Search for the cell housing the specified text and yield its (X, Y) center coordinate. 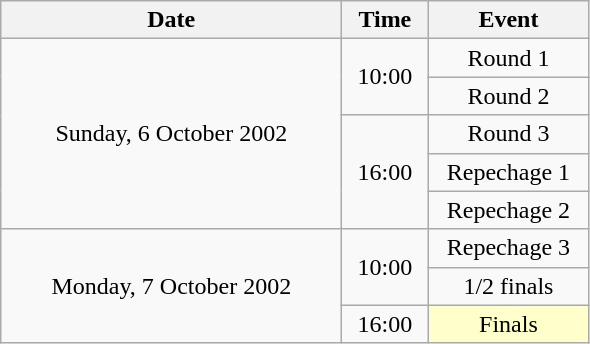
Round 2 (508, 96)
Time (385, 20)
Repechage 2 (508, 210)
Sunday, 6 October 2002 (172, 134)
Event (508, 20)
Finals (508, 324)
Round 1 (508, 58)
Monday, 7 October 2002 (172, 286)
Date (172, 20)
Repechage 3 (508, 248)
Round 3 (508, 134)
1/2 finals (508, 286)
Repechage 1 (508, 172)
